For the text-containing cell, return its midpoint in (X, Y) coordinate format. 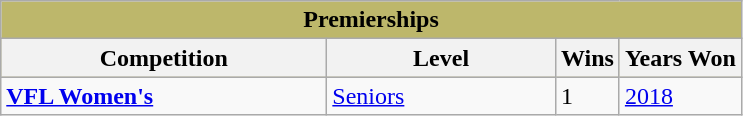
Premierships (372, 20)
Wins (587, 58)
1 (587, 96)
Seniors (442, 96)
2018 (680, 96)
Competition (164, 58)
Level (442, 58)
VFL Women's (164, 96)
Years Won (680, 58)
